Scan for the cell matching the given text and deliver its [x, y] coordinate at center. 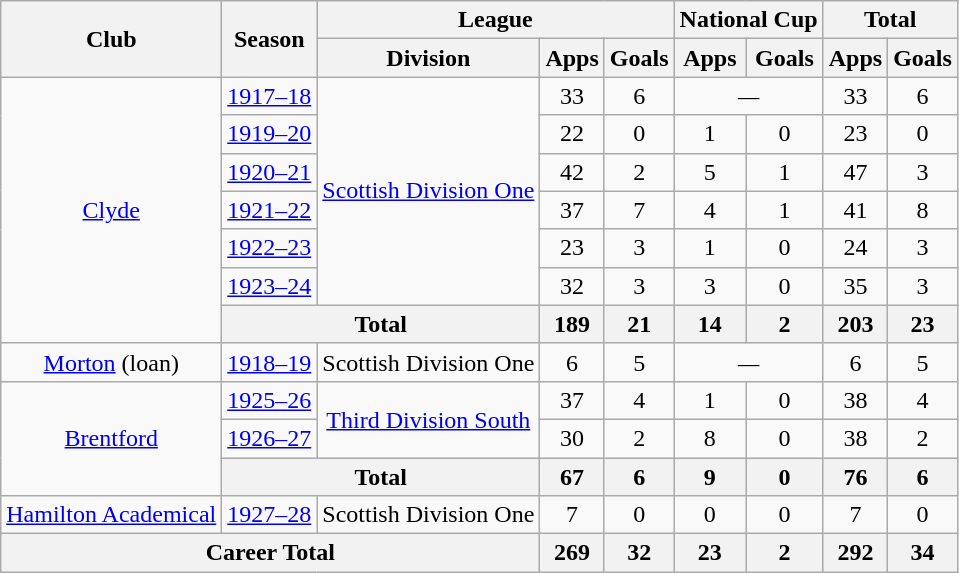
292 [855, 553]
1917–18 [270, 96]
Hamilton Academical [112, 515]
1919–20 [270, 134]
Club [112, 39]
269 [572, 553]
41 [855, 210]
1927–28 [270, 515]
24 [855, 248]
Season [270, 39]
203 [855, 324]
National Cup [748, 20]
47 [855, 172]
1918–19 [270, 362]
League [496, 20]
1922–23 [270, 248]
42 [572, 172]
1925–26 [270, 400]
21 [639, 324]
Clyde [112, 210]
34 [923, 553]
35 [855, 286]
189 [572, 324]
30 [572, 438]
Morton (loan) [112, 362]
Third Division South [428, 419]
Brentford [112, 438]
67 [572, 477]
1920–21 [270, 172]
1926–27 [270, 438]
1923–24 [270, 286]
76 [855, 477]
9 [710, 477]
22 [572, 134]
Career Total [270, 553]
1921–22 [270, 210]
Division [428, 58]
14 [710, 324]
